Find where the given text appears and provide that cell's center as [x, y] coordinate. 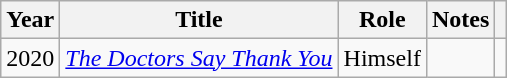
Year [30, 20]
Title [199, 20]
The Doctors Say Thank You [199, 58]
2020 [30, 58]
Notes [460, 20]
Role [382, 20]
Himself [382, 58]
